Return the [X, Y] coordinate for the center point of the cell that contains the specified text.  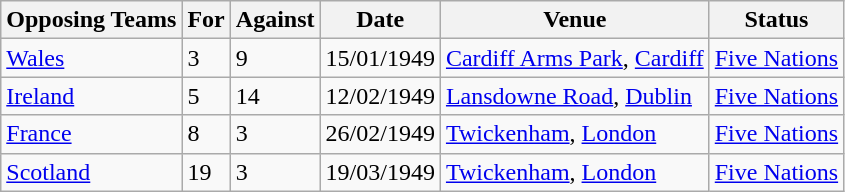
Wales [92, 58]
Ireland [92, 96]
14 [275, 96]
8 [206, 134]
19/03/1949 [380, 172]
France [92, 134]
12/02/1949 [380, 96]
Venue [574, 20]
Cardiff Arms Park, Cardiff [574, 58]
Status [776, 20]
26/02/1949 [380, 134]
15/01/1949 [380, 58]
For [206, 20]
Date [380, 20]
Against [275, 20]
19 [206, 172]
Opposing Teams [92, 20]
9 [275, 58]
Scotland [92, 172]
5 [206, 96]
Lansdowne Road, Dublin [574, 96]
